Pinpoint the cell where the given text exists, returning its (x, y) midpoint coordinate. 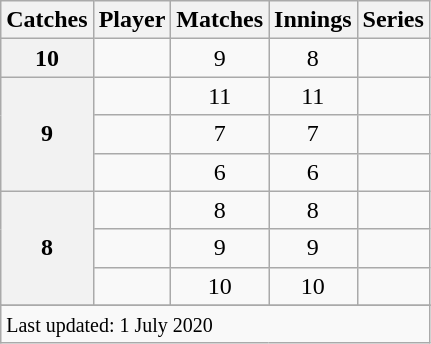
Matches (220, 20)
Catches (47, 20)
Innings (313, 20)
Player (132, 20)
Last updated: 1 July 2020 (216, 324)
Series (393, 20)
